Return [X, Y] of the center of cell containing provided text 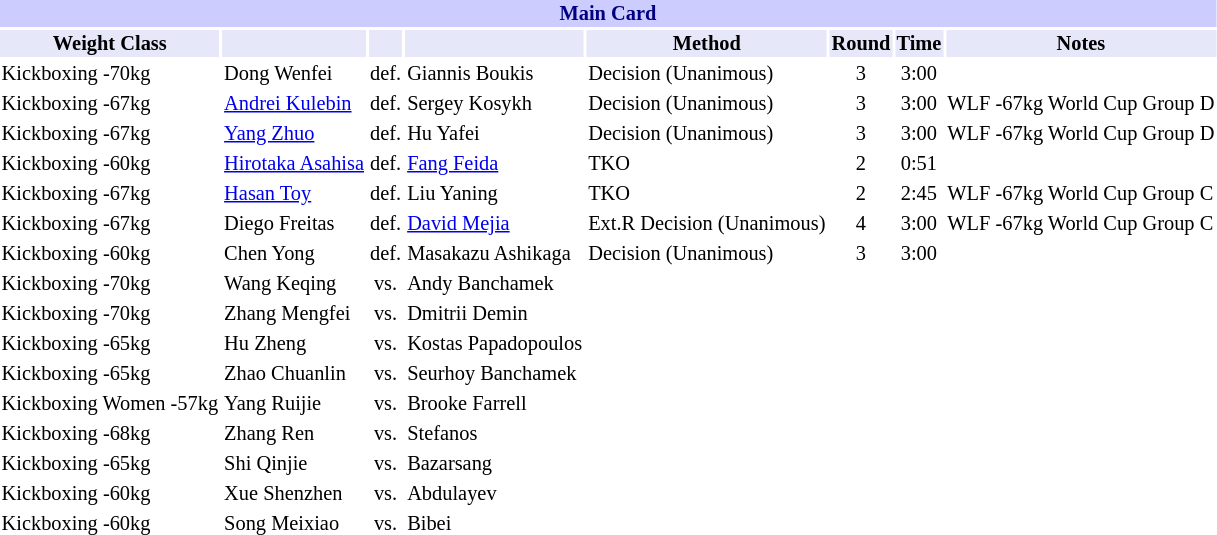
Hu Yafei [495, 134]
Stefanos [495, 434]
Zhao Chuanlin [294, 374]
Seurhoy Banchamek [495, 374]
Xue Shenzhen [294, 494]
Weight Class [110, 44]
Liu Yaning [495, 194]
Dmitrii Demin [495, 314]
Masakazu Ashikaga [495, 254]
Zhang Mengfei [294, 314]
Time [919, 44]
Kostas Papadopoulos [495, 344]
Wang Keqing [294, 284]
Yang Zhuo [294, 134]
Chen Yong [294, 254]
2:45 [919, 194]
Round [861, 44]
Ext.R Decision (Unanimous) [707, 224]
Shi Qinjie [294, 464]
Yang Ruijie [294, 404]
Kickboxing Women -57kg [110, 404]
Andy Banchamek [495, 284]
Kickboxing -68kg [110, 434]
Andrei Kulebin [294, 104]
Main Card [608, 14]
Zhang Ren [294, 434]
Hirotaka Asahisa [294, 164]
Sergey Kosykh [495, 104]
Hu Zheng [294, 344]
Brooke Farrell [495, 404]
0:51 [919, 164]
Abdulayev [495, 494]
Dong Wenfei [294, 74]
David Mejia [495, 224]
Method [707, 44]
Giannis Boukis [495, 74]
Diego Freitas [294, 224]
4 [861, 224]
Fang Feida [495, 164]
Bazarsang [495, 464]
Notes [1081, 44]
Hasan Toy [294, 194]
